Output the (x, y) coordinate of the center of the cell containing the given text.  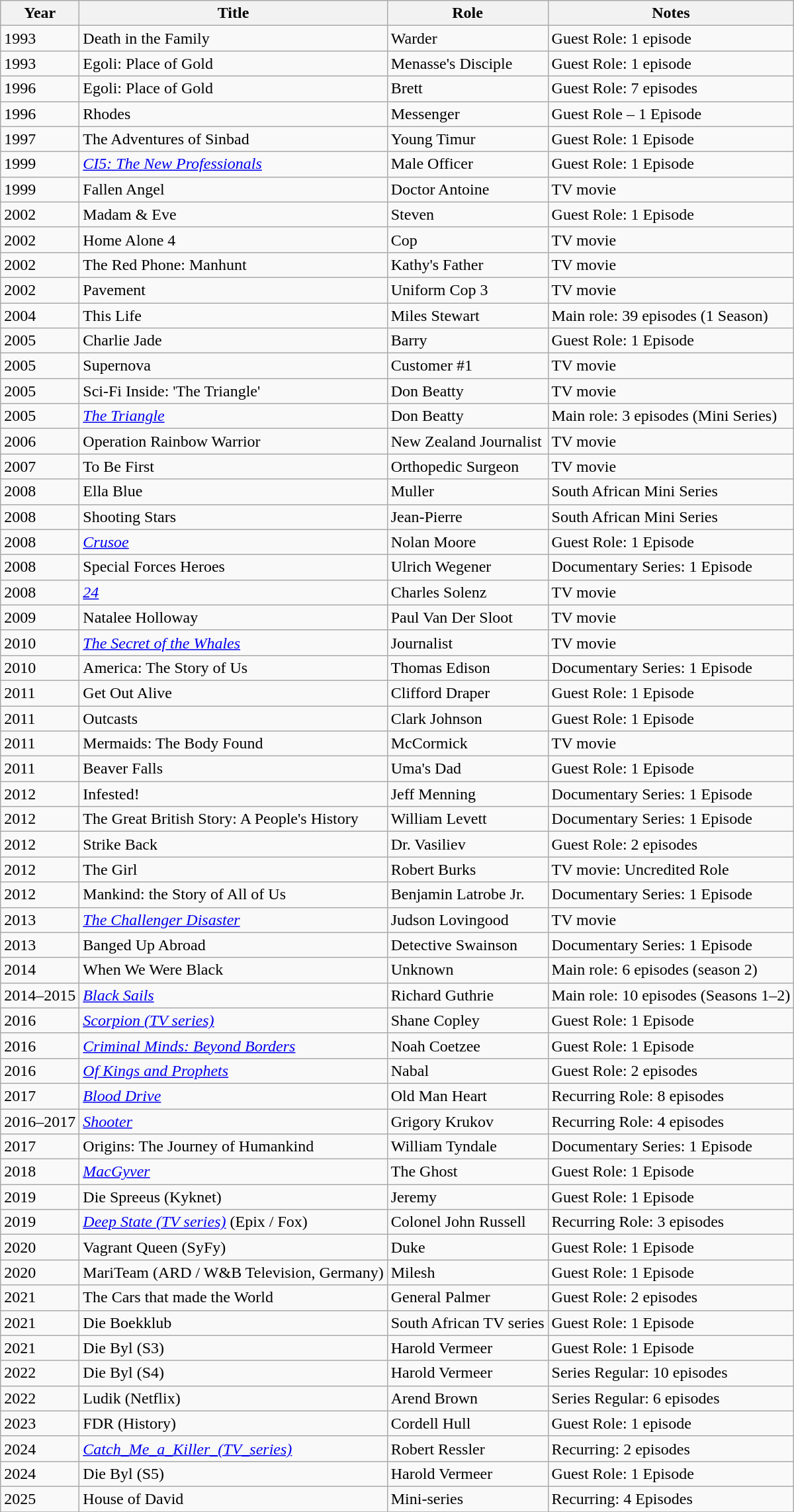
Customer #1 (467, 366)
Die Byl (S5) (233, 1474)
The Challenger Disaster (233, 920)
Arend Brown (467, 1398)
South African TV series (467, 1323)
Home Alone 4 (233, 240)
CI5: The New Professionals (233, 164)
William Tyndale (467, 1147)
Menasse's Disciple (467, 64)
America: The Story of Us (233, 668)
Judson Lovingood (467, 920)
Shooter (233, 1122)
Natalee Holloway (233, 617)
When We Were Black (233, 970)
Messenger (467, 114)
Special Forces Heroes (233, 567)
Uma's Dad (467, 769)
Series Regular: 10 episodes (671, 1373)
2025 (40, 1499)
Deep State (TV series) (Epix / Fox) (233, 1222)
Thomas Edison (467, 668)
McCormick (467, 744)
Shooting Stars (233, 517)
Die Byl (S4) (233, 1373)
Charlie Jade (233, 341)
Clark Johnson (467, 718)
Uniform Cop 3 (467, 290)
2014–2015 (40, 995)
Strike Back (233, 844)
William Levett (467, 819)
Cordell Hull (467, 1423)
Journalist (467, 643)
Die Boekklub (233, 1323)
Origins: The Journey of Humankind (233, 1147)
The Cars that made the World (233, 1298)
Of Kings and Prophets (233, 1071)
Black Sails (233, 995)
Mankind: the Story of All of Us (233, 895)
2016–2017 (40, 1122)
Robert Ressler (467, 1448)
Charles Solenz (467, 592)
Ludik (Netflix) (233, 1398)
Robert Burks (467, 869)
New Zealand Journalist (467, 441)
FDR (History) (233, 1423)
Nolan Moore (467, 542)
Jean-Pierre (467, 517)
The Adventures of Sinbad (233, 139)
Jeremy (467, 1197)
Main role: 10 episodes (Seasons 1–2) (671, 995)
24 (233, 592)
General Palmer (467, 1298)
Recurring: 2 episodes (671, 1448)
2023 (40, 1423)
Male Officer (467, 164)
Guest Role: 7 episodes (671, 89)
Blood Drive (233, 1096)
Series Regular: 6 episodes (671, 1398)
Kathy's Father (467, 265)
Main role: 3 episodes (Mini Series) (671, 416)
Duke (467, 1247)
Infested! (233, 794)
The Triangle (233, 416)
Cop (467, 240)
Young Timur (467, 139)
Benjamin Latrobe Jr. (467, 895)
Madam & Eve (233, 214)
Title (233, 13)
Richard Guthrie (467, 995)
Unknown (467, 970)
Guest Role – 1 Episode (671, 114)
Mini-series (467, 1499)
Role (467, 13)
Jeff Menning (467, 794)
Get Out Alive (233, 693)
Grigory Krukov (467, 1122)
Die Spreeus (Kyknet) (233, 1197)
Detective Swainson (467, 945)
Doctor Antoine (467, 189)
2006 (40, 441)
Death in the Family (233, 38)
Vagrant Queen (SyFy) (233, 1247)
The Ghost (467, 1172)
Rhodes (233, 114)
Recurring: 4 Episodes (671, 1499)
Muller (467, 492)
Mermaids: The Body Found (233, 744)
Barry (467, 341)
Paul Van Der Sloot (467, 617)
2018 (40, 1172)
2004 (40, 316)
2009 (40, 617)
TV movie: Uncredited Role (671, 869)
Main role: 39 episodes (1 Season) (671, 316)
Crusoe (233, 542)
To Be First (233, 467)
The Red Phone: Manhunt (233, 265)
Steven (467, 214)
MariTeam (ARD / W&B Television, Germany) (233, 1272)
Milesh (467, 1272)
Die Byl (S3) (233, 1348)
Warder (467, 38)
Dr. Vasiliev (467, 844)
Ella Blue (233, 492)
Recurring Role: 4 episodes (671, 1122)
Recurring Role: 3 episodes (671, 1222)
Orthopedic Surgeon (467, 467)
Year (40, 13)
2007 (40, 467)
Clifford Draper (467, 693)
Miles Stewart (467, 316)
Old Man Heart (467, 1096)
Notes (671, 13)
The Great British Story: A People's History (233, 819)
This Life (233, 316)
MacGyver (233, 1172)
Brett (467, 89)
Main role: 6 episodes (season 2) (671, 970)
Beaver Falls (233, 769)
Criminal Minds: Beyond Borders (233, 1045)
Nabal (467, 1071)
Shane Copley (467, 1020)
Noah Coetzee (467, 1045)
Recurring Role: 8 episodes (671, 1096)
Supernova (233, 366)
Outcasts (233, 718)
Colonel John Russell (467, 1222)
Scorpion (TV series) (233, 1020)
The Girl (233, 869)
Fallen Angel (233, 189)
Catch_Me_a_Killer_(TV_series) (233, 1448)
The Secret of the Whales (233, 643)
1997 (40, 139)
Sci-Fi Inside: 'The Triangle' (233, 391)
Ulrich Wegener (467, 567)
Operation Rainbow Warrior (233, 441)
Pavement (233, 290)
House of David (233, 1499)
Banged Up Abroad (233, 945)
2014 (40, 970)
